Identify which cell holds the provided text, then report its (x, y) central coordinate. 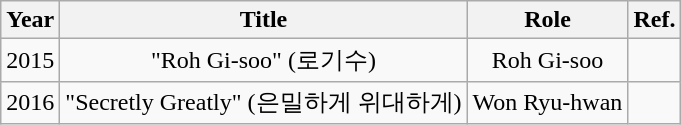
Won Ryu-hwan (548, 102)
"Secretly Greatly" (은밀하게 위대하게) (264, 102)
2016 (30, 102)
Title (264, 20)
2015 (30, 60)
Year (30, 20)
"Roh Gi-soo" (로기수) (264, 60)
Role (548, 20)
Roh Gi-soo (548, 60)
Ref. (654, 20)
